Extract the (X, Y) coordinate from the center of the cell holding the provided text.  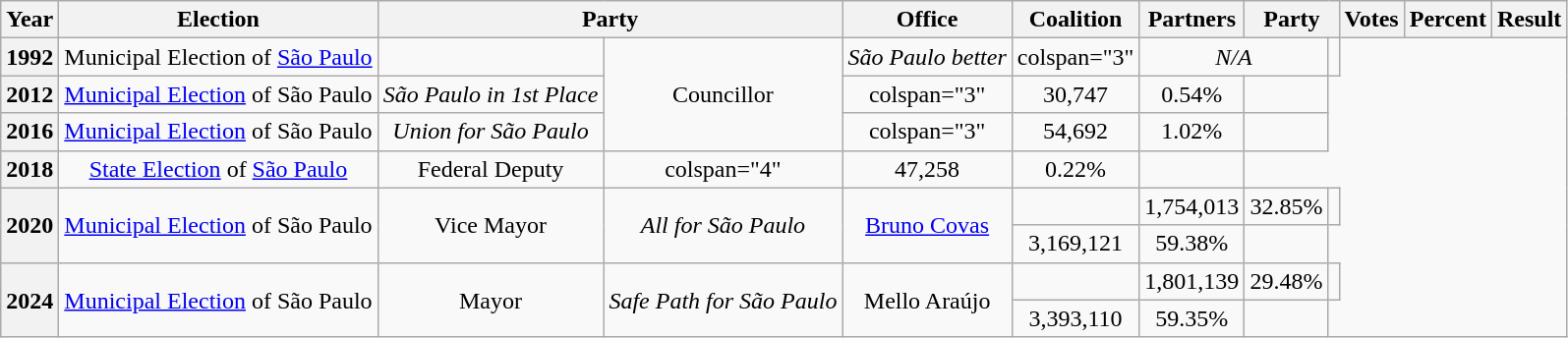
Coalition (1075, 20)
2024 (29, 300)
Votes (1371, 20)
1,801,139 (1191, 281)
Percent (1447, 20)
2020 (29, 225)
29.48% (1286, 281)
59.35% (1191, 318)
Year (29, 20)
30,747 (1075, 94)
3,393,110 (1075, 318)
1992 (29, 57)
State Election of São Paulo (218, 169)
Mayor (491, 300)
Bruno Covas (927, 225)
47,258 (927, 169)
32.85% (1286, 206)
2018 (29, 169)
All for São Paulo (724, 225)
Office (927, 20)
Councillor (724, 94)
Partners (1191, 20)
3,169,121 (1075, 244)
Result (1529, 20)
2012 (29, 94)
N/A (1234, 57)
Mello Araújo (927, 300)
Election (218, 20)
1,754,013 (1191, 206)
2016 (29, 132)
Federal Deputy (491, 169)
54,692 (1075, 132)
Union for São Paulo (491, 132)
Safe Path for São Paulo (724, 300)
59.38% (1191, 244)
São Paulo better (927, 57)
0.54% (1191, 94)
1.02% (1191, 132)
São Paulo in 1st Place (491, 94)
Vice Mayor (491, 225)
0.22% (1075, 169)
colspan="4" (724, 169)
